From the cell containing the given text, extract its center point as [X, Y] coordinate. 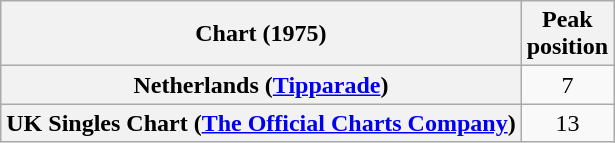
Netherlands (Tipparade) [261, 85]
Chart (1975) [261, 34]
Peakposition [567, 34]
7 [567, 85]
UK Singles Chart (The Official Charts Company) [261, 123]
13 [567, 123]
